Return (X, Y) of the center of cell containing provided text 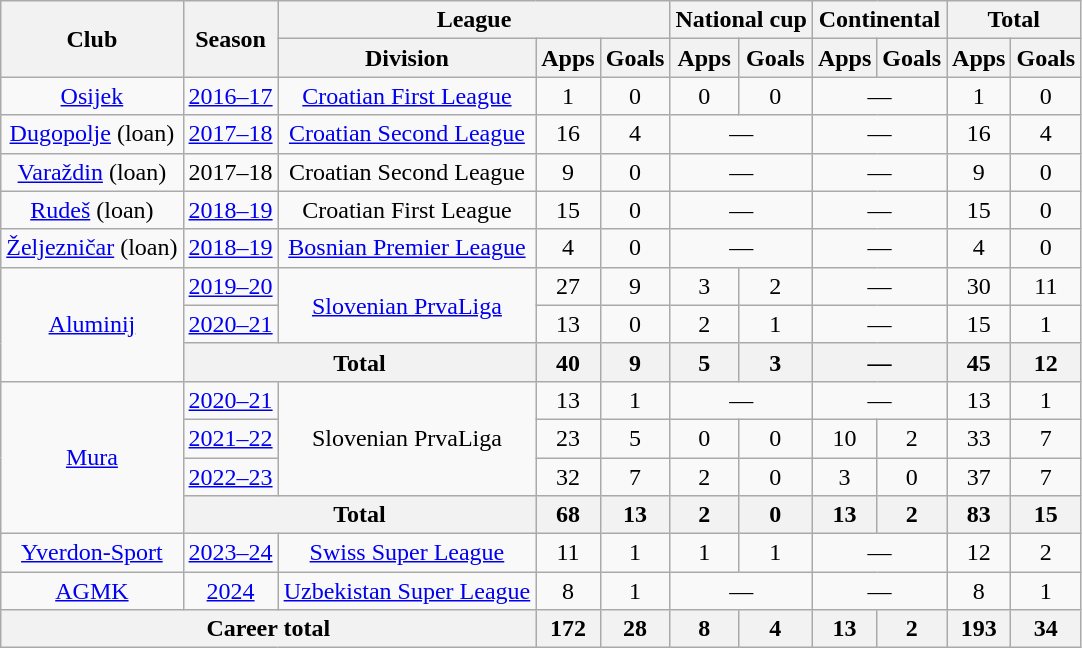
Osijek (92, 96)
27 (568, 286)
Division (407, 58)
Club (92, 39)
32 (568, 477)
Varaždin (loan) (92, 172)
2024 (230, 591)
2022–23 (230, 477)
10 (844, 438)
40 (568, 362)
Bosnian Premier League (407, 248)
Željezničar (loan) (92, 248)
30 (979, 286)
23 (568, 438)
2019–20 (230, 286)
Season (230, 39)
Aluminij (92, 324)
Rudeš (loan) (92, 210)
28 (635, 629)
AGMK (92, 591)
Yverdon-Sport (92, 553)
Mura (92, 457)
68 (568, 515)
Career total (268, 629)
37 (979, 477)
Swiss Super League (407, 553)
Continental (879, 20)
2016–17 (230, 96)
33 (979, 438)
2023–24 (230, 553)
National cup (741, 20)
Uzbekistan Super League (407, 591)
34 (1046, 629)
45 (979, 362)
Dugopolje (loan) (92, 134)
League (474, 20)
172 (568, 629)
83 (979, 515)
2021–22 (230, 438)
193 (979, 629)
